Search for the cell housing the specified text and yield its [X, Y] center coordinate. 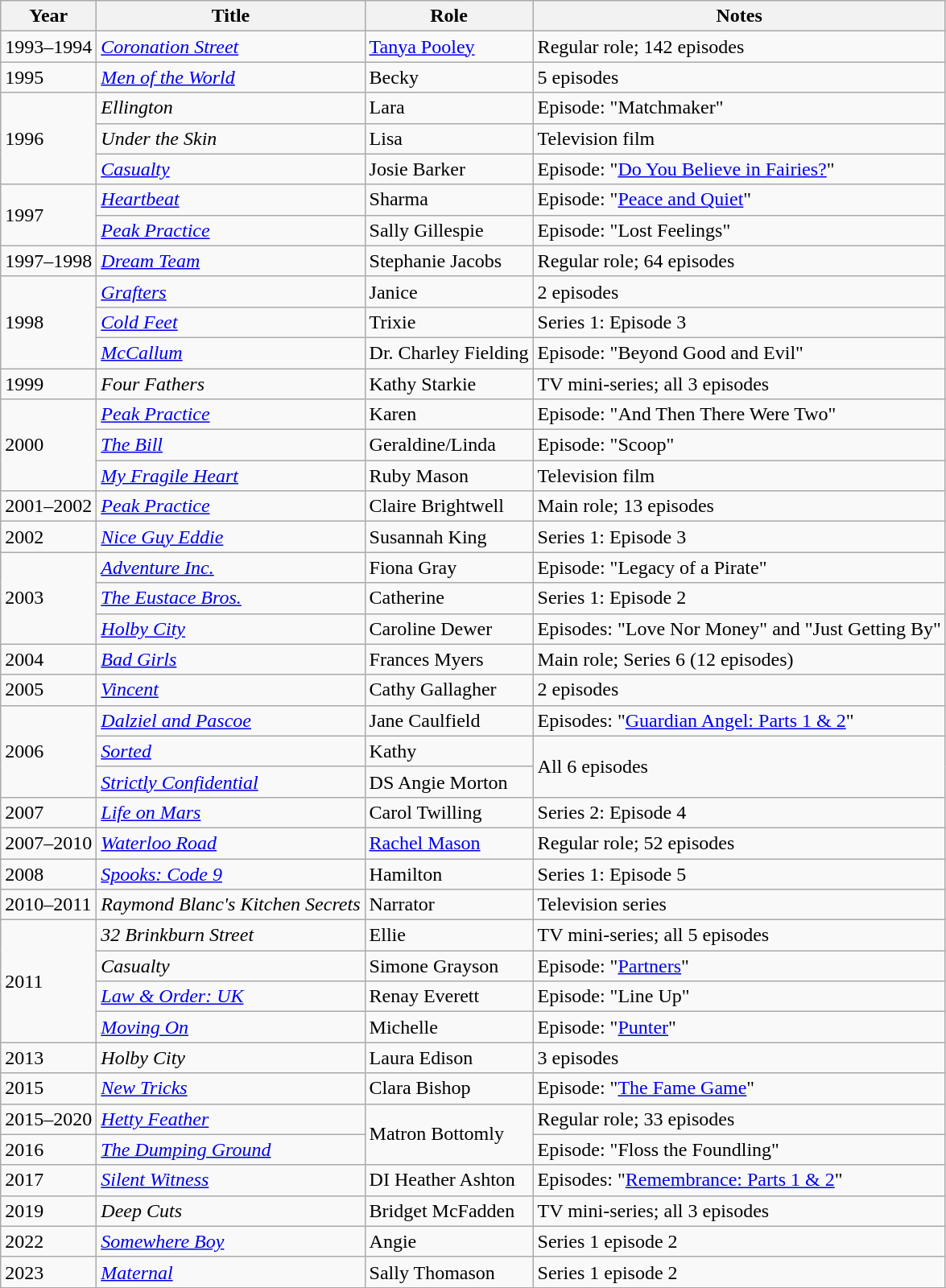
Regular role; 52 episodes [739, 843]
Karen [449, 415]
Kathy Starkie [449, 384]
1998 [48, 322]
Stephanie Jacobs [449, 261]
Geraldine/Linda [449, 445]
Adventure Inc. [230, 568]
Bridget McFadden [449, 1211]
Tanya Pooley [449, 47]
Somewhere Boy [230, 1241]
Sharma [449, 200]
DS Angie Morton [449, 782]
Hetty Feather [230, 1119]
Spooks: Code 9 [230, 873]
Episode: "Beyond Good and Evil" [739, 353]
McCallum [230, 353]
32 Brinkburn Street [230, 935]
Kathy [449, 751]
Regular role; 33 episodes [739, 1119]
Raymond Blanc's Kitchen Secrets [230, 905]
Episode: "Punter" [739, 1027]
2015 [48, 1088]
Dream Team [230, 261]
Deep Cuts [230, 1211]
2022 [48, 1241]
5 episodes [739, 77]
Ellington [230, 108]
1996 [48, 138]
Clara Bishop [449, 1088]
Ruby Mason [449, 476]
Episode: "Lost Feelings" [739, 230]
Regular role; 142 episodes [739, 47]
Nice Guy Eddie [230, 537]
Year [48, 16]
Episode: "Matchmaker" [739, 108]
New Tricks [230, 1088]
All 6 episodes [739, 766]
Caroline Dewer [449, 629]
Bad Girls [230, 659]
Regular role; 64 episodes [739, 261]
Sorted [230, 751]
TV mini-series; all 5 episodes [739, 935]
Moving On [230, 1027]
Under the Skin [230, 138]
Jane Caulfield [449, 720]
Four Fathers [230, 384]
Sally Thomason [449, 1272]
2007–2010 [48, 843]
Vincent [230, 690]
Episode: "Floss the Foundling" [739, 1150]
Claire Brightwell [449, 506]
Renay Everett [449, 997]
Strictly Confidential [230, 782]
Title [230, 16]
1997 [48, 215]
Grafters [230, 291]
2011 [48, 981]
Notes [739, 16]
Law & Order: UK [230, 997]
Trixie [449, 322]
Janice [449, 291]
Laura Edison [449, 1058]
Episode: "Legacy of a Pirate" [739, 568]
Episode: "Peace and Quiet" [739, 200]
Coronation Street [230, 47]
Heartbeat [230, 200]
Series 2: Episode 4 [739, 812]
2002 [48, 537]
Josie Barker [449, 169]
Narrator [449, 905]
Ellie [449, 935]
2013 [48, 1058]
1997–1998 [48, 261]
Cathy Gallagher [449, 690]
Fiona Gray [449, 568]
Susannah King [449, 537]
1999 [48, 384]
2006 [48, 751]
2010–2011 [48, 905]
2000 [48, 445]
Main role; Series 6 (12 episodes) [739, 659]
2004 [48, 659]
Life on Mars [230, 812]
Frances Myers [449, 659]
Episode: "Line Up" [739, 997]
2015–2020 [48, 1119]
2005 [48, 690]
Lisa [449, 138]
2019 [48, 1211]
Episode: "Partners" [739, 966]
Matron Bottomly [449, 1134]
Lara [449, 108]
Episodes: "Love Nor Money" and "Just Getting By" [739, 629]
DI Heather Ashton [449, 1180]
Waterloo Road [230, 843]
Silent Witness [230, 1180]
Series 1: Episode 2 [739, 598]
2001–2002 [48, 506]
Series 1: Episode 5 [739, 873]
Carol Twilling [449, 812]
Maternal [230, 1272]
The Dumping Ground [230, 1150]
Hamilton [449, 873]
Rachel Mason [449, 843]
Becky [449, 77]
Episodes: "Guardian Angel: Parts 1 & 2" [739, 720]
Dr. Charley Fielding [449, 353]
Cold Feet [230, 322]
Television series [739, 905]
Episode: "And Then There Were Two" [739, 415]
2017 [48, 1180]
Michelle [449, 1027]
2023 [48, 1272]
The Eustace Bros. [230, 598]
Episode: "The Fame Game" [739, 1088]
Role [449, 16]
Catherine [449, 598]
Dalziel and Pascoe [230, 720]
2016 [48, 1150]
Men of the World [230, 77]
Episode: "Scoop" [739, 445]
The Bill [230, 445]
2007 [48, 812]
Simone Grayson [449, 966]
Episode: "Do You Believe in Fairies?" [739, 169]
Sally Gillespie [449, 230]
Angie [449, 1241]
Main role; 13 episodes [739, 506]
My Fragile Heart [230, 476]
3 episodes [739, 1058]
2003 [48, 598]
1995 [48, 77]
2008 [48, 873]
1993–1994 [48, 47]
Episodes: "Remembrance: Parts 1 & 2" [739, 1180]
